Return [X, Y] of the center of cell containing provided text 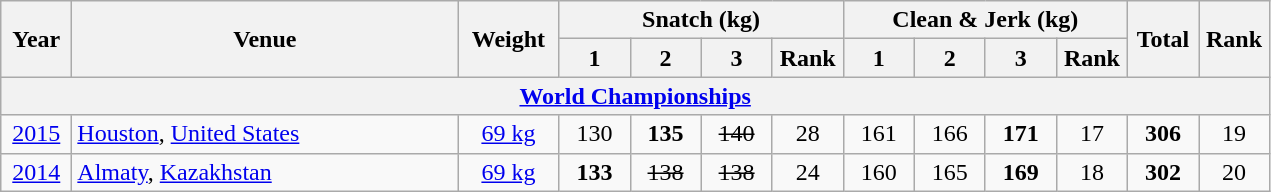
Year [36, 39]
140 [736, 134]
28 [808, 134]
2014 [36, 172]
302 [1162, 172]
20 [1234, 172]
169 [1020, 172]
165 [950, 172]
18 [1092, 172]
135 [666, 134]
161 [878, 134]
World Championships [636, 96]
19 [1234, 134]
133 [594, 172]
130 [594, 134]
171 [1020, 134]
24 [808, 172]
Almaty, Kazakhstan [265, 172]
306 [1162, 134]
166 [950, 134]
2015 [36, 134]
17 [1092, 134]
Clean & Jerk (kg) [985, 20]
Snatch (kg) [701, 20]
160 [878, 172]
Venue [265, 39]
Houston, United States [265, 134]
Weight [508, 39]
Total [1162, 39]
